Detect which cell encompasses the target text, then output its [x, y] center coordinate. 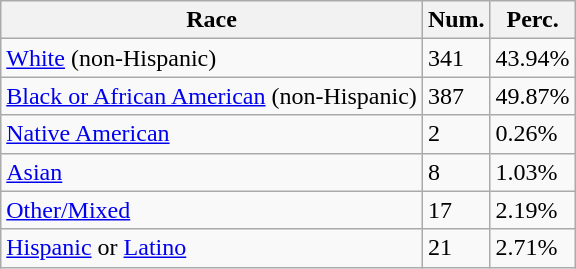
8 [456, 172]
2 [456, 134]
White (non-Hispanic) [212, 58]
Black or African American (non-Hispanic) [212, 96]
341 [456, 58]
Hispanic or Latino [212, 248]
2.71% [532, 248]
Perc. [532, 20]
17 [456, 210]
Num. [456, 20]
0.26% [532, 134]
Native American [212, 134]
43.94% [532, 58]
49.87% [532, 96]
Race [212, 20]
Other/Mixed [212, 210]
387 [456, 96]
2.19% [532, 210]
21 [456, 248]
1.03% [532, 172]
Asian [212, 172]
